Locate the cell with the specified text and output its (x, y) center coordinate. 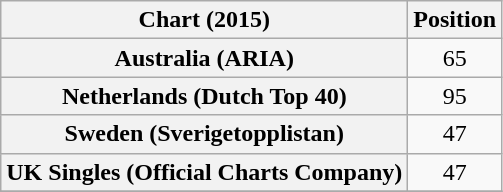
Australia (ARIA) (204, 58)
95 (455, 96)
Netherlands (Dutch Top 40) (204, 96)
65 (455, 58)
UK Singles (Official Charts Company) (204, 172)
Chart (2015) (204, 20)
Position (455, 20)
Sweden (Sverigetopplistan) (204, 134)
